Return the [x, y] coordinate for the center point of the cell that contains the specified text.  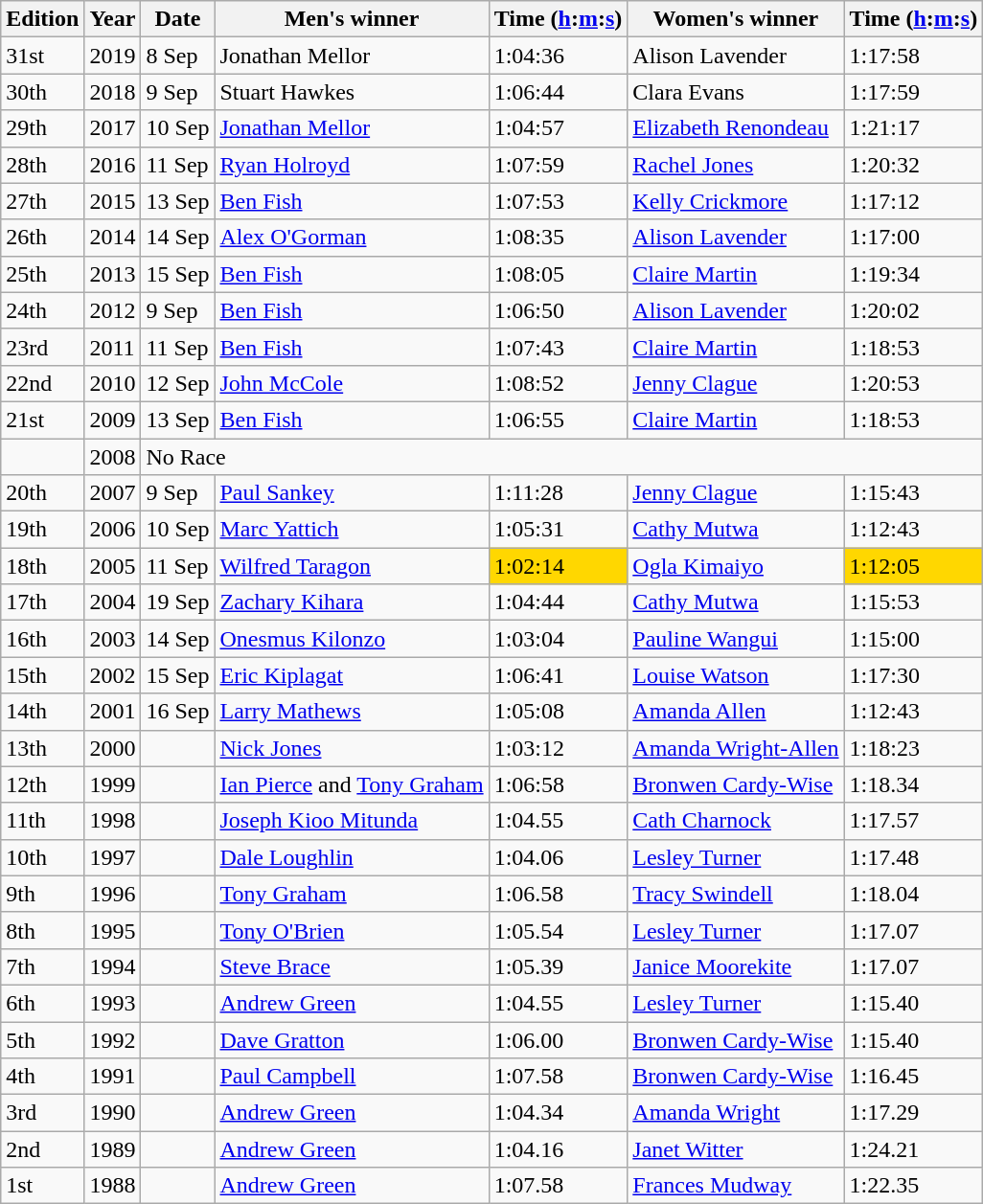
1:07:43 [558, 347]
1:17:58 [914, 56]
1:21:17 [914, 128]
1:17.29 [914, 1113]
4th [42, 1077]
1:02:14 [558, 566]
1:17:59 [914, 92]
1988 [113, 1186]
Women's winner [736, 19]
20th [42, 493]
1:08:35 [558, 238]
1:17.57 [914, 821]
1:06.58 [558, 894]
1997 [113, 857]
28th [42, 165]
Rachel Jones [736, 165]
1:06:55 [558, 420]
1:04:44 [558, 602]
18th [42, 566]
Janet Witter [736, 1149]
Tracy Swindell [736, 894]
1989 [113, 1149]
Kelly Crickmore [736, 201]
3rd [42, 1113]
2003 [113, 639]
1990 [113, 1113]
2004 [113, 602]
19 Sep [178, 602]
1996 [113, 894]
22nd [42, 383]
Cath Charnock [736, 821]
1:18.34 [914, 784]
1:15:00 [914, 639]
1992 [113, 1039]
Dave Gratton [352, 1039]
1:17.48 [914, 857]
1:17:30 [914, 675]
2013 [113, 274]
Ogla Kimaiyo [736, 566]
1:20:32 [914, 165]
1:24.21 [914, 1149]
1:12:05 [914, 566]
2006 [113, 530]
1:06:44 [558, 92]
Larry Mathews [352, 712]
2008 [113, 457]
Tony Graham [352, 894]
2016 [113, 165]
2017 [113, 128]
1:17:00 [914, 238]
2007 [113, 493]
Joseph Kioo Mitunda [352, 821]
1:04.34 [558, 1113]
1:19:34 [914, 274]
1:06:41 [558, 675]
1:08:05 [558, 274]
1:04.16 [558, 1149]
23rd [42, 347]
6th [42, 1003]
Zachary Kihara [352, 602]
2002 [113, 675]
31st [42, 56]
2012 [113, 310]
Louise Watson [736, 675]
2009 [113, 420]
1:08:52 [558, 383]
14th [42, 712]
16 Sep [178, 712]
1:11:28 [558, 493]
30th [42, 92]
Eric Kiplagat [352, 675]
Steve Brace [352, 966]
Wilfred Taragon [352, 566]
1:18.04 [914, 894]
1:15:53 [914, 602]
1:16.45 [914, 1077]
1:17:12 [914, 201]
1:06.00 [558, 1039]
1st [42, 1186]
25th [42, 274]
Amanda Allen [736, 712]
2nd [42, 1149]
26th [42, 238]
Marc Yattich [352, 530]
Men's winner [352, 19]
13th [42, 748]
2001 [113, 712]
1:04.06 [558, 857]
1:05:08 [558, 712]
John McCole [352, 383]
Stuart Hawkes [352, 92]
1:04:57 [558, 128]
9th [42, 894]
1993 [113, 1003]
Dale Loughlin [352, 857]
Elizabeth Renondeau [736, 128]
Ryan Holroyd [352, 165]
15th [42, 675]
Edition [42, 19]
1:06:58 [558, 784]
2000 [113, 748]
1999 [113, 784]
24th [42, 310]
1:07:53 [558, 201]
1:20:02 [914, 310]
1:05.54 [558, 930]
27th [42, 201]
1:07:59 [558, 165]
5th [42, 1039]
1:18:23 [914, 748]
16th [42, 639]
Amanda Wright-Allen [736, 748]
29th [42, 128]
Paul Campbell [352, 1077]
Pauline Wangui [736, 639]
2011 [113, 347]
17th [42, 602]
Date [178, 19]
Amanda Wright [736, 1113]
1:20:53 [914, 383]
No Race [561, 457]
1:05:31 [558, 530]
Alex O'Gorman [352, 238]
1995 [113, 930]
11th [42, 821]
1:05.39 [558, 966]
1994 [113, 966]
Janice Moorekite [736, 966]
1998 [113, 821]
Frances Mudway [736, 1186]
2014 [113, 238]
2010 [113, 383]
2005 [113, 566]
21st [42, 420]
Paul Sankey [352, 493]
2018 [113, 92]
1:04:36 [558, 56]
Ian Pierce and Tony Graham [352, 784]
1:03:04 [558, 639]
Nick Jones [352, 748]
Tony O'Brien [352, 930]
8 Sep [178, 56]
1991 [113, 1077]
1:22.35 [914, 1186]
Clara Evans [736, 92]
1:03:12 [558, 748]
1:15:43 [914, 493]
19th [42, 530]
12th [42, 784]
1:06:50 [558, 310]
7th [42, 966]
2015 [113, 201]
12 Sep [178, 383]
10th [42, 857]
2019 [113, 56]
8th [42, 930]
Onesmus Kilonzo [352, 639]
Year [113, 19]
